Detect which cell encompasses the target text, then output its [x, y] center coordinate. 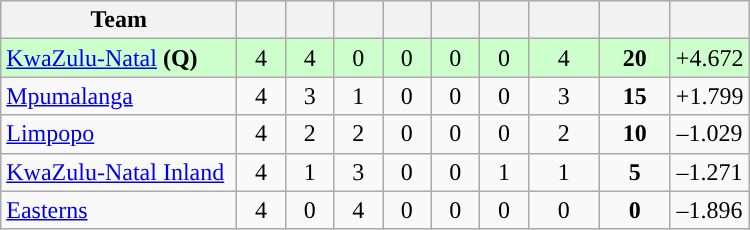
10 [634, 134]
Limpopo [119, 134]
+1.799 [710, 96]
15 [634, 96]
–1.896 [710, 210]
–1.271 [710, 172]
20 [634, 58]
KwaZulu-Natal Inland [119, 172]
–1.029 [710, 134]
Easterns [119, 210]
Mpumalanga [119, 96]
KwaZulu-Natal (Q) [119, 58]
+4.672 [710, 58]
Team [119, 20]
5 [634, 172]
